Provide the (X, Y) coordinate of the cell's center where the given text is located.  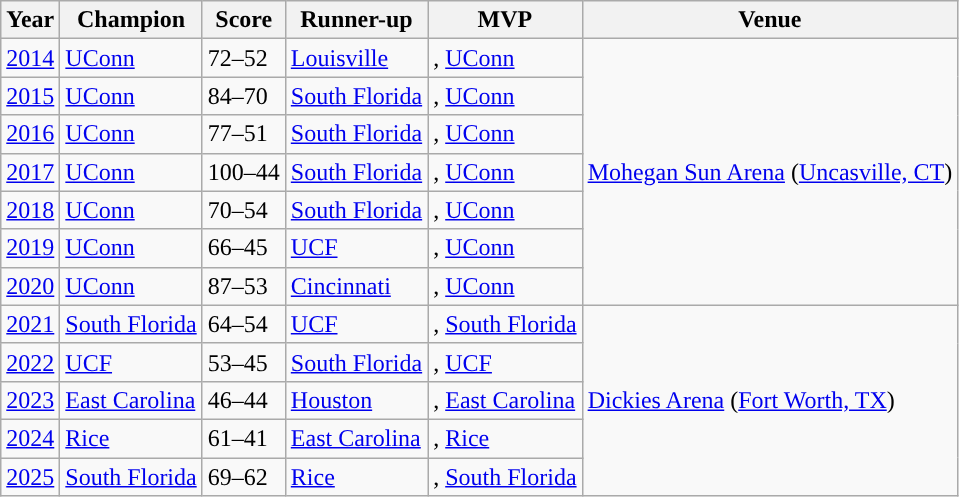
87–53 (244, 286)
69–62 (244, 477)
Year (30, 20)
61–41 (244, 438)
, East Carolina (505, 400)
Cincinnati (356, 286)
, Rice (505, 438)
84–70 (244, 96)
Mohegan Sun Arena (Uncasville, CT) (770, 172)
Venue (770, 20)
53–45 (244, 362)
2024 (30, 438)
46–44 (244, 400)
2023 (30, 400)
2025 (30, 477)
2016 (30, 134)
66–45 (244, 248)
72–52 (244, 58)
2022 (30, 362)
2020 (30, 286)
Houston (356, 400)
Dickies Arena (Fort Worth, TX) (770, 400)
2014 (30, 58)
2018 (30, 210)
Champion (131, 20)
, UCF (505, 362)
2017 (30, 172)
2021 (30, 324)
MVP (505, 20)
64–54 (244, 324)
2019 (30, 248)
100–44 (244, 172)
Louisville (356, 58)
70–54 (244, 210)
Score (244, 20)
2015 (30, 96)
Runner-up (356, 20)
77–51 (244, 134)
